Find where the given text appears and provide that cell's center as [X, Y] coordinate. 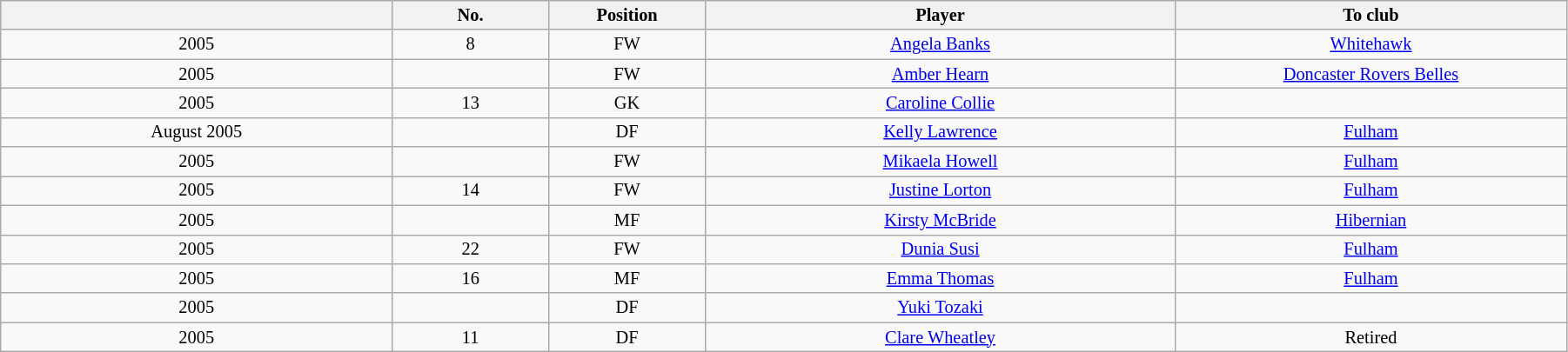
Whitehawk [1371, 44]
Kirsty McBride [941, 220]
Amber Hearn [941, 74]
Caroline Collie [941, 103]
August 2005 [197, 132]
GK [627, 103]
8 [471, 44]
Kelly Lawrence [941, 132]
14 [471, 190]
Player [941, 15]
No. [471, 15]
Yuki Tozaki [941, 308]
Position [627, 15]
13 [471, 103]
Dunia Susi [941, 249]
To club [1371, 15]
Mikaela Howell [941, 162]
11 [471, 337]
Justine Lorton [941, 190]
Angela Banks [941, 44]
Clare Wheatley [941, 337]
Retired [1371, 337]
16 [471, 278]
Hibernian [1371, 220]
Doncaster Rovers Belles [1371, 74]
22 [471, 249]
Emma Thomas [941, 278]
